Locate the cell with the specified text and output its [x, y] center coordinate. 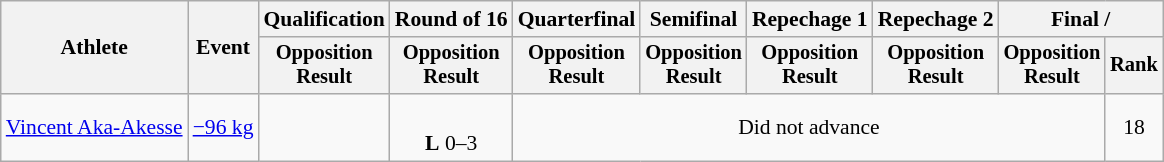
Vincent Aka-Akesse [94, 128]
Athlete [94, 48]
Repechage 1 [810, 19]
−96 kg [224, 128]
Event [224, 48]
Quarterfinal [577, 19]
Did not advance [809, 128]
18 [1134, 128]
Semifinal [694, 19]
Repechage 2 [936, 19]
Qualification [324, 19]
Rank [1134, 66]
Round of 16 [452, 19]
L 0–3 [452, 128]
Final / [1081, 19]
